Extract the (x, y) coordinate from the center of the cell holding the provided text.  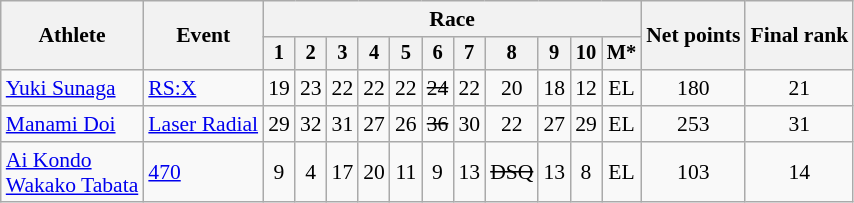
24 (438, 88)
Race (452, 19)
Laser Radial (203, 124)
14 (799, 172)
DSQ (512, 172)
470 (203, 172)
21 (799, 88)
RS:X (203, 88)
3 (343, 54)
10 (586, 54)
19 (279, 88)
Final rank (799, 36)
M* (622, 54)
23 (311, 88)
253 (693, 124)
5 (406, 54)
180 (693, 88)
Athlete (72, 36)
30 (469, 124)
103 (693, 172)
2 (311, 54)
32 (311, 124)
Event (203, 36)
Ai KondoWakako Tabata (72, 172)
6 (438, 54)
26 (406, 124)
18 (554, 88)
11 (406, 172)
17 (343, 172)
Net points (693, 36)
7 (469, 54)
12 (586, 88)
Manami Doi (72, 124)
1 (279, 54)
36 (438, 124)
Yuki Sunaga (72, 88)
